Search for the cell housing the specified text and yield its [x, y] center coordinate. 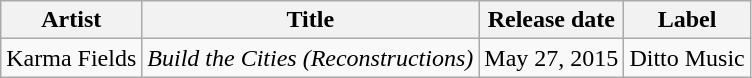
Karma Fields [72, 58]
Label [687, 20]
Release date [552, 20]
Ditto Music [687, 58]
May 27, 2015 [552, 58]
Title [310, 20]
Artist [72, 20]
Build the Cities (Reconstructions) [310, 58]
